Return (x, y) of the center of cell containing provided text 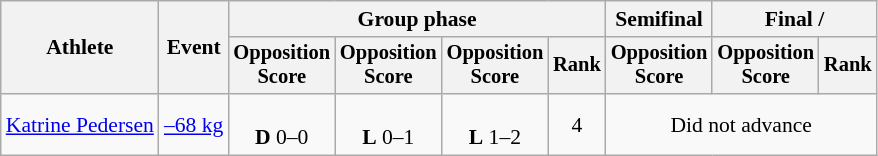
Did not advance (742, 124)
Final / (794, 19)
L 1–2 (496, 124)
4 (577, 124)
Semifinal (660, 19)
D 0–0 (282, 124)
–68 kg (194, 124)
L 0–1 (388, 124)
Katrine Pedersen (80, 124)
Athlete (80, 48)
Event (194, 48)
Group phase (416, 19)
